Provide the [x, y] coordinate of the cell's center where the given text is located.  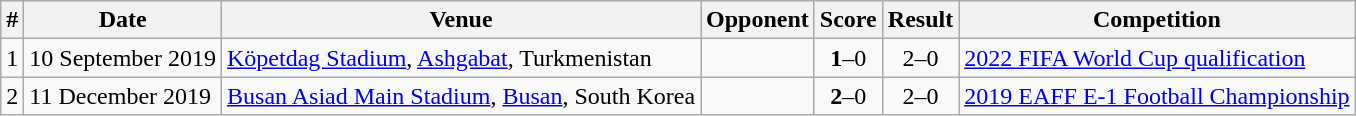
Busan Asiad Main Stadium, Busan, South Korea [462, 96]
2022 FIFA World Cup qualification [1157, 58]
1 [12, 58]
1–0 [848, 58]
2 [12, 96]
Result [920, 20]
# [12, 20]
Competition [1157, 20]
Köpetdag Stadium, Ashgabat, Turkmenistan [462, 58]
Score [848, 20]
Venue [462, 20]
10 September 2019 [123, 58]
Opponent [758, 20]
2019 EAFF E-1 Football Championship [1157, 96]
11 December 2019 [123, 96]
Date [123, 20]
